Provide the [x, y] coordinate of the cell's center where the given text is located.  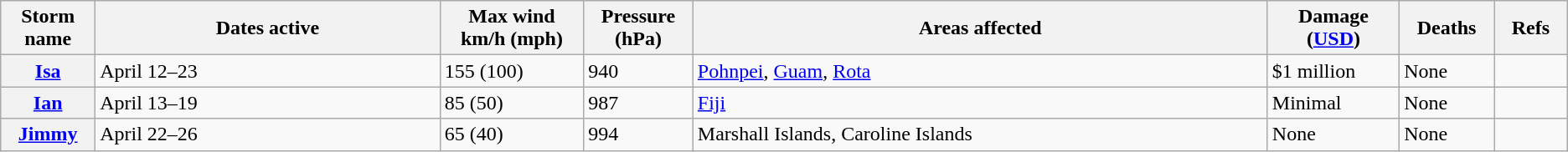
Isa [49, 71]
$1 million [1333, 71]
Refs [1531, 28]
Max windkm/h (mph) [511, 28]
Marshall Islands, Caroline Islands [980, 134]
155 (100) [511, 71]
April 12–23 [268, 71]
Damage(USD) [1333, 28]
994 [638, 134]
Areas affected [980, 28]
April 13–19 [268, 103]
Pressure(hPa) [638, 28]
987 [638, 103]
Dates active [268, 28]
Pohnpei, Guam, Rota [980, 71]
Storm name [49, 28]
940 [638, 71]
Fiji [980, 103]
Ian [49, 103]
85 (50) [511, 103]
Deaths [1447, 28]
Minimal [1333, 103]
April 22–26 [268, 134]
65 (40) [511, 134]
Jimmy [49, 134]
